Return (x, y) of the center of cell containing provided text 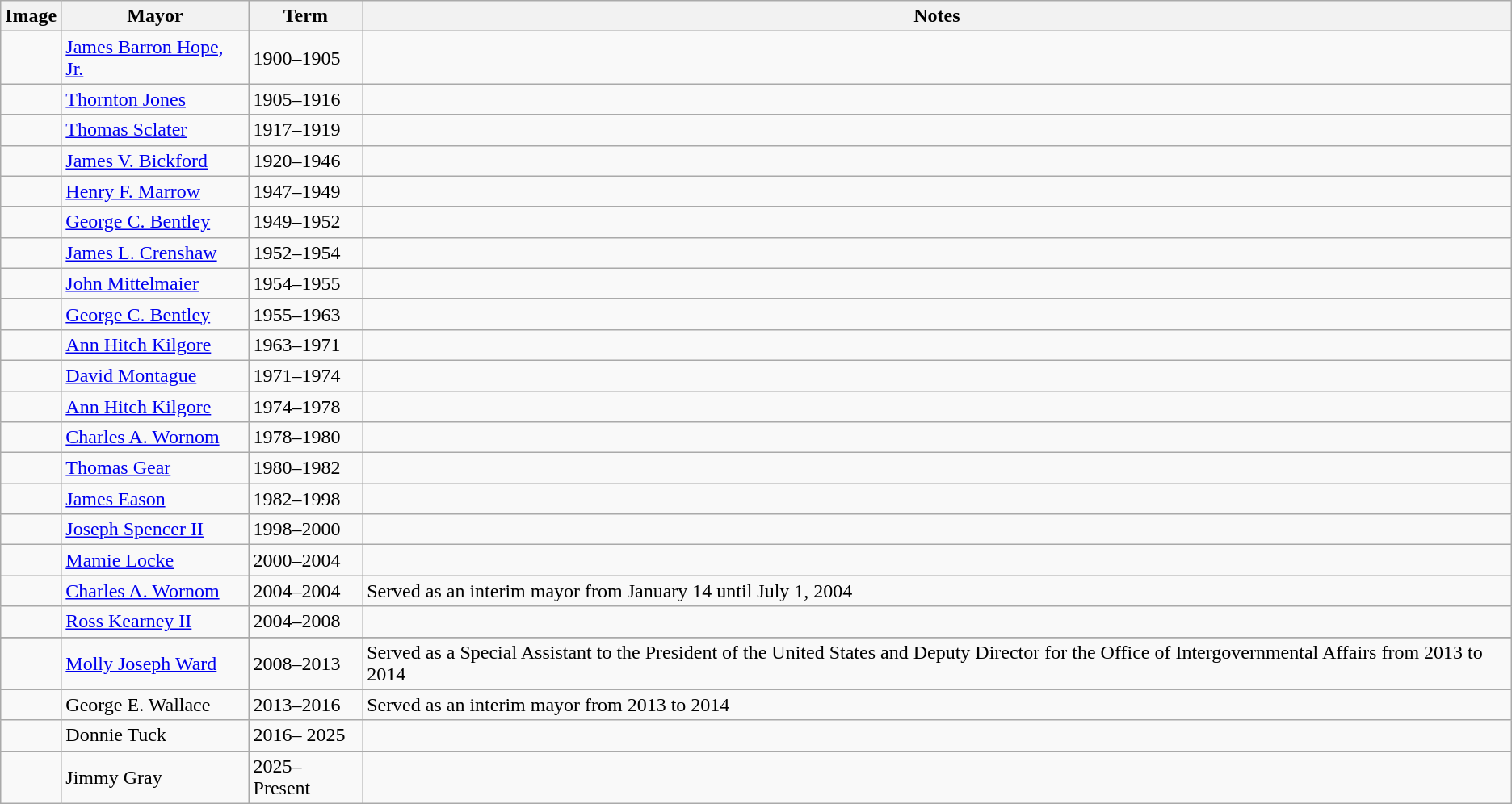
1982–1998 (305, 499)
1947–1949 (305, 191)
1974–1978 (305, 406)
1971–1974 (305, 375)
1905–1916 (305, 99)
1949–1952 (305, 222)
Served as a Special Assistant to the President of the United States and Deputy Director for the Office of Intergovernmental Affairs from 2013 to 2014 (937, 664)
Ross Kearney II (155, 622)
Notes (937, 16)
James Eason (155, 499)
Thomas Sclater (155, 130)
Served as an interim mayor from 2013 to 2014 (937, 705)
Thornton Jones (155, 99)
2025–Present (305, 777)
James L. Crenshaw (155, 253)
Henry F. Marrow (155, 191)
2000–2004 (305, 560)
David Montague (155, 375)
1952–1954 (305, 253)
1917–1919 (305, 130)
1900–1905 (305, 58)
2013–2016 (305, 705)
2004–2008 (305, 622)
2008–2013 (305, 664)
1998–2000 (305, 530)
2004–2004 (305, 591)
John Mittelmaier (155, 283)
Joseph Spencer II (155, 530)
Image (31, 16)
1978–1980 (305, 438)
1955–1963 (305, 314)
Molly Joseph Ward (155, 664)
Served as an interim mayor from January 14 until July 1, 2004 (937, 591)
2016– 2025 (305, 735)
1954–1955 (305, 283)
1980–1982 (305, 468)
1920–1946 (305, 161)
James V. Bickford (155, 161)
James Barron Hope, Jr. (155, 58)
1963–1971 (305, 345)
Thomas Gear (155, 468)
Mamie Locke (155, 560)
Term (305, 16)
George E. Wallace (155, 705)
Jimmy Gray (155, 777)
Mayor (155, 16)
Donnie Tuck (155, 735)
